Return the [x, y] coordinate for the center point of the cell that contains the specified text.  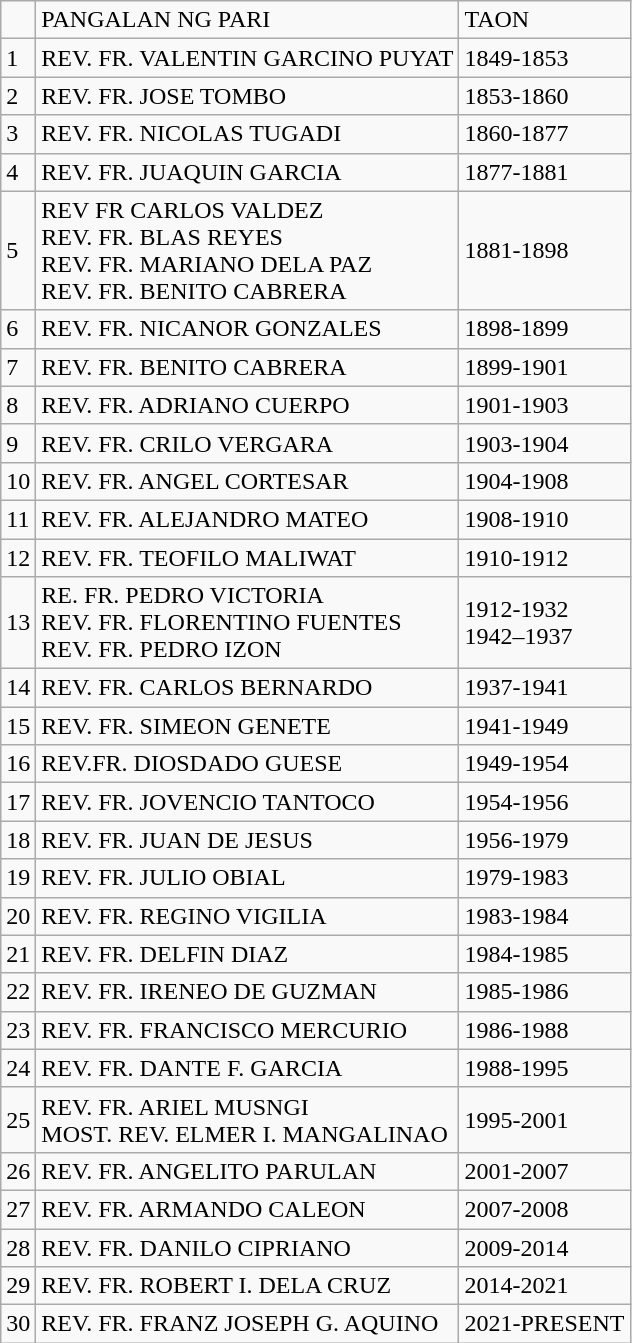
REV. FR. FRANZ JOSEPH G. AQUINO [248, 1324]
1903-1904 [544, 443]
REV. FR. BENITO CABRERA [248, 367]
REV FR CARLOS VALDEZREV. FR. BLAS REYESREV. FR. MARIANO DELA PAZREV. FR. BENITO CABRERA [248, 250]
21 [18, 954]
3 [18, 134]
1937-1941 [544, 688]
REV. FR. JUAN DE JESUS [248, 840]
REV. FR. CRILO VERGARA [248, 443]
2021-PRESENT [544, 1324]
REV. FR. VALENTIN GARCINO PUYAT [248, 58]
24 [18, 1068]
REV. FR. IRENEO DE GUZMAN [248, 992]
REV. FR. JULIO OBIAL [248, 878]
1986-1988 [544, 1030]
1956-1979 [544, 840]
1877-1881 [544, 172]
REV. FR. REGINO VIGILIA [248, 916]
1898-1899 [544, 329]
REV. FR. DELFIN DIAZ [248, 954]
27 [18, 1209]
9 [18, 443]
12 [18, 557]
8 [18, 405]
13 [18, 623]
PANGALAN NG PARI [248, 20]
REV. FR. JOVENCIO TANTOCO [248, 802]
6 [18, 329]
2001-2007 [544, 1171]
REV. FR. ARMANDO CALEON [248, 1209]
14 [18, 688]
1899-1901 [544, 367]
REV. FR. ANGEL CORTESAR [248, 481]
1908-1910 [544, 519]
1941-1949 [544, 726]
REV. FR. SIMEON GENETE [248, 726]
1860-1877 [544, 134]
2 [18, 96]
2009-2014 [544, 1247]
REV.FR. DIOSDADO GUESE [248, 764]
1995-2001 [544, 1120]
TAON [544, 20]
1912-19321942–1937 [544, 623]
1 [18, 58]
11 [18, 519]
1881-1898 [544, 250]
15 [18, 726]
REV. FR. JOSE TOMBO [248, 96]
REV. FR. ALEJANDRO MATEO [248, 519]
19 [18, 878]
17 [18, 802]
5 [18, 250]
20 [18, 916]
1949-1954 [544, 764]
16 [18, 764]
1904-1908 [544, 481]
10 [18, 481]
1853-1860 [544, 96]
REV. FR. DANILO CIPRIANO [248, 1247]
REV. FR. FRANCISCO MERCURIO [248, 1030]
RE. FR. PEDRO VICTORIAREV. FR. FLORENTINO FUENTESREV. FR. PEDRO IZON [248, 623]
2007-2008 [544, 1209]
REV. FR. NICOLAS TUGADI [248, 134]
1901-1903 [544, 405]
1979-1983 [544, 878]
22 [18, 992]
4 [18, 172]
18 [18, 840]
23 [18, 1030]
26 [18, 1171]
1988-1995 [544, 1068]
7 [18, 367]
REV. FR. CARLOS BERNARDO [248, 688]
1983-1984 [544, 916]
REV. FR. DANTE F. GARCIA [248, 1068]
28 [18, 1247]
1954-1956 [544, 802]
30 [18, 1324]
REV. FR. ADRIANO CUERPO [248, 405]
2014-2021 [544, 1286]
REV. FR. TEOFILO MALIWAT [248, 557]
REV. FR. JUAQUIN GARCIA [248, 172]
29 [18, 1286]
1984-1985 [544, 954]
1849-1853 [544, 58]
REV. FR. ROBERT I. DELA CRUZ [248, 1286]
REV. FR. NICANOR GONZALES [248, 329]
REV. FR. ANGELITO PARULAN [248, 1171]
REV. FR. ARIEL MUSNGIMOST. REV. ELMER I. MANGALINAO [248, 1120]
1910-1912 [544, 557]
25 [18, 1120]
1985-1986 [544, 992]
